Extract the (x, y) coordinate from the center of the cell holding the provided text.  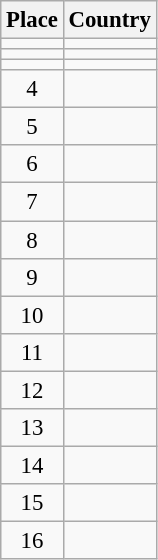
12 (32, 390)
6 (32, 165)
9 (32, 277)
15 (32, 503)
14 (32, 465)
5 (32, 127)
11 (32, 352)
4 (32, 89)
10 (32, 315)
7 (32, 202)
13 (32, 428)
Place (32, 20)
8 (32, 240)
Country (110, 20)
16 (32, 540)
